Find where the given text appears and provide that cell's center as [x, y] coordinate. 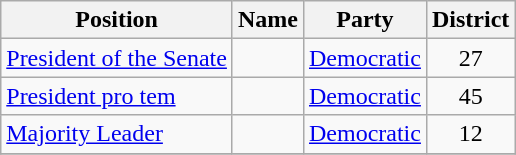
Majority Leader [117, 134]
District [470, 20]
27 [470, 58]
12 [470, 134]
Position [117, 20]
Name [268, 20]
45 [470, 96]
President of the Senate [117, 58]
President pro tem [117, 96]
Party [364, 20]
